Capture the cell that displays the provided text and extract its [x, y] central coordinate. 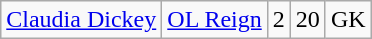
GK [348, 20]
2 [278, 20]
OL Reign [214, 20]
Claudia Dickey [82, 20]
20 [308, 20]
